Provide the [x, y] coordinate of the cell's center where the given text is located.  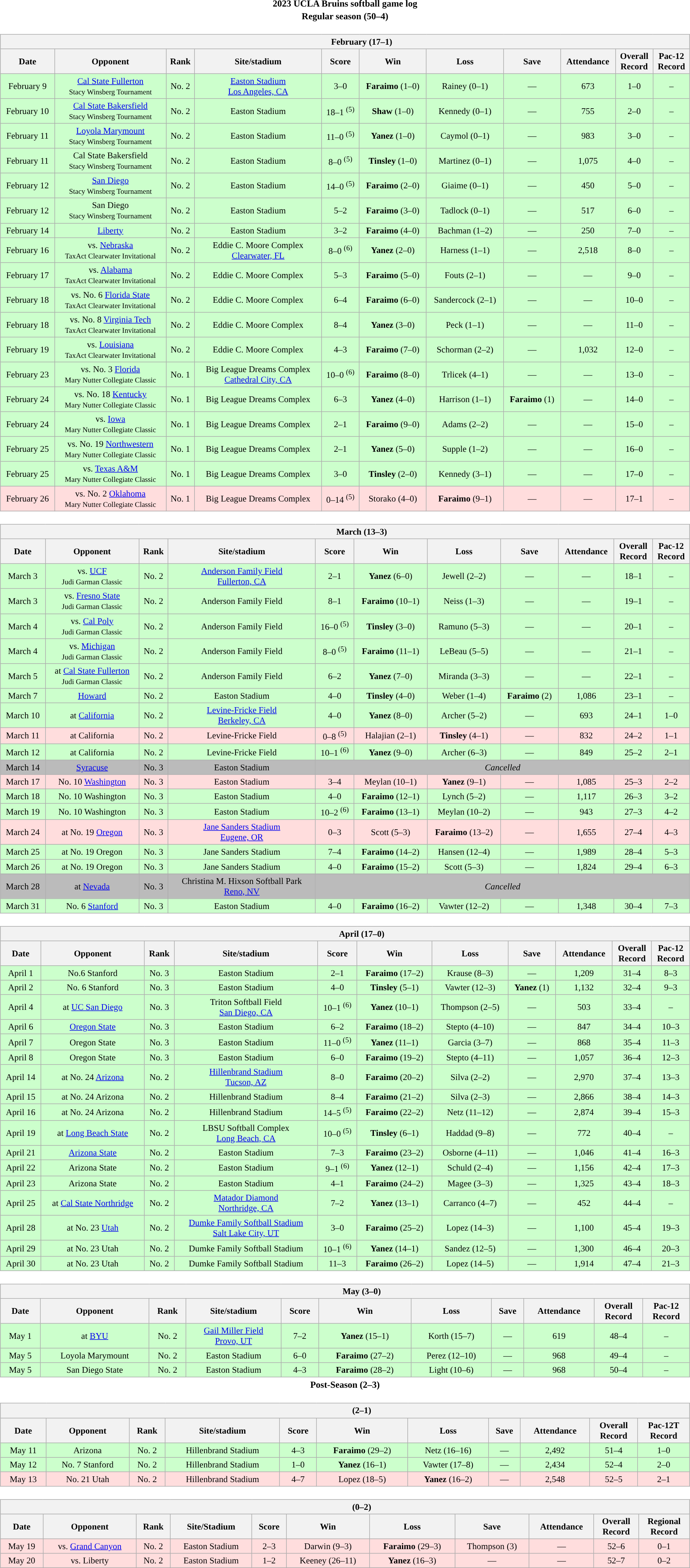
Sandercock (2–1) [465, 300]
44–4 [632, 1202]
Tadlock (0–1) [465, 210]
April 8 [21, 1058]
8–1 [335, 601]
34–4 [632, 1027]
4–7 [298, 1479]
at UC San Diego [92, 1007]
9–1 (6) [337, 1168]
Arizona [88, 1450]
Sandez (12–5) [470, 1248]
Faraimo (14–2) [390, 852]
Faraimo (28–2) [365, 1370]
Faraimo (7–0) [393, 350]
March 12 [23, 752]
vs. Texas A&MMary Nutter Collegiate Classic [110, 474]
Yanez (2–0) [393, 250]
1,989 [586, 852]
February 23 [28, 374]
Yanez (4–0) [393, 399]
Perez (12–10) [451, 1356]
46–4 [632, 1248]
Faraimo (22–2) [394, 1112]
Harrison (1–1) [465, 399]
10–0 (6) [340, 374]
Meylan (10–2) [464, 812]
February 26 [28, 499]
Yanez (10–1) [394, 1007]
March 24 [23, 832]
Matador DiamondNorthridge, CA [246, 1202]
April 14 [21, 1077]
Faraimo (29–3) [412, 1546]
at BYU [95, 1336]
Weber (1–4) [464, 696]
Storako (4–0) [393, 499]
2,492 [555, 1450]
Yanez (9–1) [464, 782]
March (13–3) [345, 532]
1,300 [584, 1248]
Faraimo (1) [532, 399]
April 4 [21, 1007]
February 14 [28, 230]
Faraimo (10–1) [390, 601]
14–5 (5) [337, 1112]
Gail Miller FieldProvo, UT [233, 1336]
24–2 [633, 736]
Caymol (0–1) [465, 136]
Yanez (1–0) [393, 136]
Fouts (2–1) [465, 275]
Yanez (16–2) [448, 1479]
April 30 [21, 1264]
March 18 [23, 797]
Netz (11–12) [470, 1112]
(2–1) [345, 1410]
Faraimo (12–1) [390, 797]
2,518 [588, 250]
Faraimo (2) [529, 696]
Yanez (1) [532, 988]
849 [586, 752]
Neiss (1–3) [464, 601]
49–4 [618, 1356]
12–0 [634, 350]
2,874 [584, 1112]
Giaime (0–1) [465, 186]
Faraimo (16–2) [390, 906]
847 [584, 1027]
April 29 [21, 1248]
250 [588, 230]
Loyola Marymount [95, 1356]
Bachman (1–2) [465, 230]
Hansen (12–4) [464, 852]
17–0 [634, 474]
29–4 [633, 866]
Shaw (1–0) [393, 111]
9–3 [671, 988]
11–0 [634, 324]
April 21 [21, 1152]
1,824 [586, 866]
Stepto (4–11) [470, 1058]
32–4 [632, 988]
Cal State FullertonStacy Winsberg Tournament [110, 86]
Lopez (14–3) [470, 1228]
26–3 [633, 797]
vs. No. 19 NorthwesternMary Nutter Collegiate Classic [110, 449]
39–4 [632, 1112]
March 7 [23, 696]
April 22 [21, 1168]
March 26 [23, 866]
2,548 [555, 1479]
Darwin (9–3) [328, 1546]
20–3 [671, 1248]
Faraimo (15–2) [390, 866]
Silva (2–3) [470, 1097]
February 10 [28, 111]
Yanez (8–0) [390, 715]
6–4 [340, 300]
March 11 [23, 736]
35–4 [632, 1042]
February 17 [28, 275]
Keeney (26–11) [328, 1561]
9–0 [634, 275]
Yanez (5–0) [393, 449]
Haddad (9–8) [470, 1132]
1–1 [672, 736]
vs. No. 6 Florida StateTaxAct Clearwater Invitational [110, 300]
vs. LouisianaTaxAct Clearwater Invitational [110, 350]
1–2 [269, 1561]
Faraimo (1–0) [393, 86]
Tinsley (1–0) [393, 161]
vs. Liberty [90, 1561]
7–0 [634, 230]
Supple (1–2) [465, 449]
37–4 [632, 1077]
10–0 [634, 300]
Faraimo (18–2) [394, 1027]
832 [586, 736]
Faraimo (13–1) [390, 812]
Faraimo (4–0) [393, 230]
1,075 [588, 161]
4–2 [672, 812]
Dumke Family Softball StadiumSalt Lake City, UT [246, 1228]
May 19 [22, 1546]
May 12 [23, 1464]
42–4 [632, 1168]
7–4 [335, 852]
13–0 [634, 374]
April (17–0) [345, 934]
23–1 [633, 696]
April 19 [21, 1132]
1,085 [586, 782]
vs. No. 2 OklahomaMary Nutter Collegiate Classic [110, 499]
0–3 [335, 832]
Howard [92, 696]
517 [588, 210]
21–3 [671, 1264]
May 11 [23, 1450]
Kennedy (3–1) [465, 474]
Faraimo (23–2) [394, 1152]
0–8 (5) [335, 736]
April 23 [21, 1183]
Garcia (3–7) [470, 1042]
April 2 [21, 988]
Yanez (16–1) [362, 1464]
Faraimo (17–2) [394, 973]
vs. IowaMary Nutter Collegiate Classic [110, 424]
1,325 [584, 1183]
868 [584, 1042]
Rainey (0–1) [465, 86]
Stepto (4–10) [470, 1027]
17–3 [671, 1168]
1,209 [584, 973]
May 1 [20, 1336]
0–2 [664, 1561]
1,156 [584, 1168]
45–4 [632, 1228]
18–1 [633, 576]
at Cal State FullertonJudi Garman Classic [92, 676]
Tinsley (5–1) [394, 988]
10–2 (6) [335, 812]
Levine-Fricke FieldBerkeley, CA [242, 715]
2,866 [584, 1097]
Thompson (2–5) [470, 1007]
619 [559, 1336]
vs. UCFJudi Garman Classic [92, 576]
40–4 [632, 1132]
Hillenbrand StadiumTucson, AZ [246, 1077]
Faraimo (6–0) [393, 300]
Magee (3–3) [470, 1183]
0–14 (5) [340, 499]
Lopez (18–5) [362, 1479]
Loyola MarymountStacy Winsberg Tournament [110, 136]
51–4 [614, 1450]
No. 21 Utah [88, 1479]
33–4 [632, 1007]
Miranda (3–3) [464, 676]
Anderson Family FieldFullerton, CA [242, 576]
Light (10–6) [451, 1370]
Faraimo (2–0) [393, 186]
19–1 [633, 601]
March 31 [23, 906]
Faraimo (29–2) [362, 1450]
52–6 [616, 1546]
1,914 [584, 1264]
52–5 [614, 1479]
Yanez (11–1) [394, 1042]
Faraimo (24–2) [394, 1183]
No.6 Stanford [92, 973]
2,434 [555, 1464]
14–0 [634, 399]
Carranco (4–7) [470, 1202]
vs. Cal PolyJudi Garman Classic [92, 626]
May 20 [22, 1561]
28–4 [633, 852]
Archer (6–3) [464, 752]
36–4 [632, 1058]
Faraimo (9–1) [465, 499]
February 19 [28, 350]
1,117 [586, 797]
March 28 [23, 886]
Site/Stadium [211, 1526]
48–4 [618, 1336]
Faraimo (3–0) [393, 210]
Archer (5–2) [464, 715]
March 25 [23, 852]
18–3 [671, 1183]
22–1 [633, 676]
Ramuno (5–3) [464, 626]
1,086 [586, 696]
Yanez (16–3) [412, 1561]
Yanez (13–1) [394, 1202]
693 [586, 715]
April 28 [21, 1228]
Schorman (2–2) [465, 350]
Faraimo (25–2) [394, 1228]
21–1 [633, 651]
503 [584, 1007]
Trlicek (4–1) [465, 374]
Faraimo (8–0) [393, 374]
vs. No. 3 FloridaMary Nutter Collegiate Classic [110, 374]
Krause (8–3) [470, 973]
Vawter (12–2) [464, 906]
Jane Sanders StadiumEugene, OR [242, 832]
5–2 [340, 210]
vs. No. 18 KentuckyMary Nutter Collegiate Classic [110, 399]
27–4 [633, 832]
April 1 [21, 973]
San Diego State [95, 1370]
Netz (16–16) [448, 1450]
LeBeau (5–5) [464, 651]
Kennedy (0–1) [465, 111]
52–7 [616, 1561]
Yanez (9–0) [390, 752]
April 6 [21, 1027]
Faraimo (27–2) [365, 1356]
Yanez (15–1) [365, 1336]
12–3 [671, 1058]
38–4 [632, 1097]
February (17–1) [345, 42]
Yanez (14–1) [394, 1248]
25–2 [633, 752]
15–3 [671, 1112]
March 17 [23, 782]
Tinsley (4–0) [390, 696]
19–3 [671, 1228]
8–3 [671, 973]
vs. Grand Canyon [90, 1546]
Pac-12TRecord [664, 1430]
30–4 [633, 906]
Yanez (7–0) [390, 676]
vs. No. 8 Virginia TechTaxAct Clearwater Invitational [110, 324]
772 [584, 1132]
March 19 [23, 812]
Tinsley (3–0) [390, 626]
15–0 [634, 424]
Yanez (12–1) [394, 1168]
673 [588, 86]
March 5 [23, 676]
8–0 (6) [340, 250]
16–0 [634, 449]
983 [588, 136]
Faraimo (26–2) [394, 1264]
February 9 [28, 86]
Osborne (4–11) [470, 1152]
Yanez (6–0) [390, 576]
Silva (2–2) [470, 1077]
Faraimo (19–2) [394, 1058]
Christina M. Hixson Softball ParkReno, NV [242, 886]
April 7 [21, 1042]
14–0 (5) [340, 186]
452 [584, 1202]
2–3 [269, 1546]
Faraimo (11–1) [390, 651]
50–4 [618, 1370]
No. 7 Stanford [88, 1464]
vs. Fresno StateJudi Garman Classic [92, 601]
Lopez (14–5) [470, 1264]
Halajian (2–1) [390, 736]
Faraimo (21–2) [394, 1097]
52–4 [614, 1464]
5–0 [634, 186]
2,970 [584, 1077]
Tinsley (6–1) [394, 1132]
Tinsley (2–0) [393, 474]
Syracuse [92, 767]
April 25 [21, 1202]
Thompson (3) [492, 1546]
18–1 (5) [340, 111]
Adams (2–2) [465, 424]
3–4 [335, 782]
1,348 [586, 906]
May 13 [23, 1479]
Faraimo (13–2) [464, 832]
Schuld (2–4) [470, 1168]
Tinsley (4–1) [464, 736]
2–2 [672, 782]
Liberty [110, 230]
Lynch (5–2) [464, 797]
Eddie C. Moore ComplexClearwater, FL [258, 250]
25–3 [633, 782]
Peck (1–1) [465, 324]
LBSU Softball ComplexLong Beach, CA [246, 1132]
31–4 [632, 973]
43–4 [632, 1183]
1,132 [584, 988]
24–1 [633, 715]
vs. AlabamaTaxAct Clearwater Invitational [110, 275]
Big League Dreams ComplexCathedral City, CA [258, 374]
RegionalRecord [664, 1526]
4–1 [337, 1183]
Faraimo (9–0) [393, 424]
943 [586, 812]
755 [588, 111]
at Long Beach State [92, 1132]
1,655 [586, 832]
April 15 [21, 1097]
450 [588, 186]
0–1 [664, 1546]
Martinez (0–1) [465, 161]
Faraimo (5–0) [393, 275]
1,100 [584, 1228]
at Nevada [92, 886]
April 16 [21, 1112]
13–3 [671, 1077]
27–3 [633, 812]
16–0 (5) [335, 626]
20–1 [633, 626]
Meylan (10–1) [390, 782]
Korth (15–7) [451, 1336]
10–0 (5) [337, 1132]
41–4 [632, 1152]
(0–2) [345, 1507]
Triton Softball FieldSan Diego, CA [246, 1007]
1,032 [588, 350]
10–3 [671, 1027]
17–1 [634, 499]
vs. NebraskaTaxAct Clearwater Invitational [110, 250]
February 16 [28, 250]
Easton StadiumLos Angeles, CA [258, 86]
Faraimo (20–2) [394, 1077]
Vawter (17–8) [448, 1464]
1,057 [584, 1058]
14–3 [671, 1097]
Yanez (3–0) [393, 324]
Vawter (12–3) [470, 988]
at Cal State Northridge [92, 1202]
1,046 [584, 1152]
May (3–0) [345, 1291]
47–4 [632, 1264]
Harness (1–1) [465, 250]
16–3 [671, 1152]
March 10 [23, 715]
vs. MichiganJudi Garman Classic [92, 651]
Jewell (2–2) [464, 576]
March 14 [23, 767]
